For the text-containing cell, return its midpoint in (x, y) coordinate format. 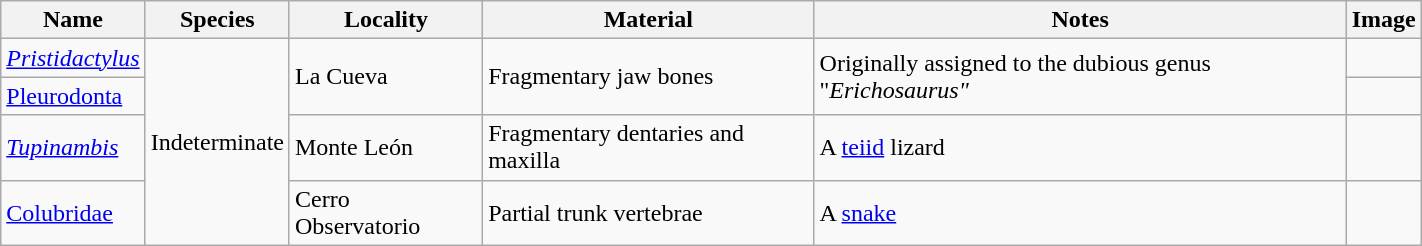
Locality (386, 20)
Partial trunk vertebrae (648, 212)
Fragmentary jaw bones (648, 77)
A teiid lizard (1080, 148)
Notes (1080, 20)
Image (1384, 20)
Monte León (386, 148)
Name (73, 20)
La Cueva (386, 77)
Material (648, 20)
Fragmentary dentaries and maxilla (648, 148)
Tupinambis (73, 148)
Pristidactylus (73, 58)
Pleurodonta (73, 96)
Colubridae (73, 212)
Species (217, 20)
Originally assigned to the dubious genus "Erichosaurus" (1080, 77)
Cerro Observatorio (386, 212)
Indeterminate (217, 142)
A snake (1080, 212)
